Scan for the cell matching the given text and deliver its [x, y] coordinate at center. 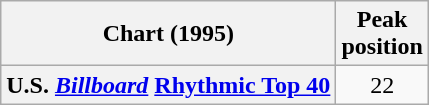
Chart (1995) [168, 34]
22 [382, 85]
U.S. Billboard Rhythmic Top 40 [168, 85]
Peakposition [382, 34]
